Locate the cell with the specified text and output its (x, y) center coordinate. 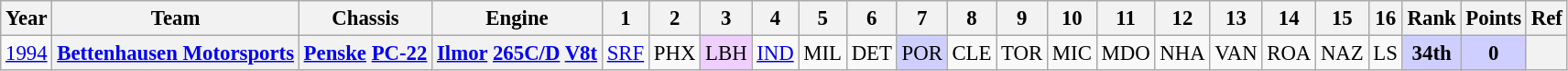
MIC (1073, 53)
7 (921, 18)
Ref (1546, 18)
34th (1432, 53)
VAN (1236, 53)
Chassis (365, 18)
NAZ (1343, 53)
NHA (1182, 53)
10 (1073, 18)
CLE (972, 53)
Points (1493, 18)
Engine (517, 18)
Year (27, 18)
Team (176, 18)
PHX (675, 53)
15 (1343, 18)
16 (1385, 18)
DET (872, 53)
Penske PC-22 (365, 53)
1994 (27, 53)
ROA (1290, 53)
POR (921, 53)
13 (1236, 18)
9 (1022, 18)
MIL (822, 53)
1 (625, 18)
Ilmor 265C/D V8t (517, 53)
11 (1126, 18)
6 (872, 18)
0 (1493, 53)
12 (1182, 18)
LS (1385, 53)
SRF (625, 53)
MDO (1126, 53)
LBH (726, 53)
14 (1290, 18)
8 (972, 18)
4 (775, 18)
Rank (1432, 18)
2 (675, 18)
3 (726, 18)
IND (775, 53)
Bettenhausen Motorsports (176, 53)
TOR (1022, 53)
5 (822, 18)
